Identify which cell holds the provided text, then report its (X, Y) central coordinate. 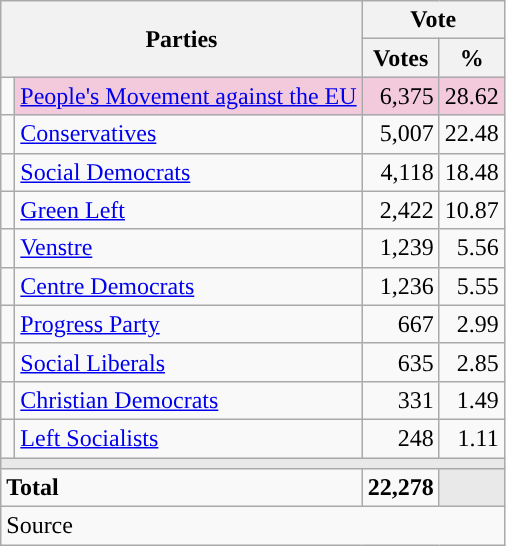
Centre Democrats (188, 286)
Votes (400, 58)
28.62 (472, 96)
Green Left (188, 210)
Progress Party (188, 324)
Venstre (188, 248)
4,118 (400, 172)
2.99 (472, 324)
1,236 (400, 286)
667 (400, 324)
248 (400, 438)
22,278 (400, 488)
Source (253, 526)
Left Socialists (188, 438)
22.48 (472, 134)
5,007 (400, 134)
People's Movement against the EU (188, 96)
5.56 (472, 248)
5.55 (472, 286)
Total (182, 488)
Social Democrats (188, 172)
331 (400, 400)
2,422 (400, 210)
18.48 (472, 172)
1.49 (472, 400)
Christian Democrats (188, 400)
Conservatives (188, 134)
2.85 (472, 362)
10.87 (472, 210)
6,375 (400, 96)
1.11 (472, 438)
635 (400, 362)
Social Liberals (188, 362)
% (472, 58)
1,239 (400, 248)
Vote (433, 20)
Parties (182, 39)
